Return [x, y] of the center of cell containing provided text 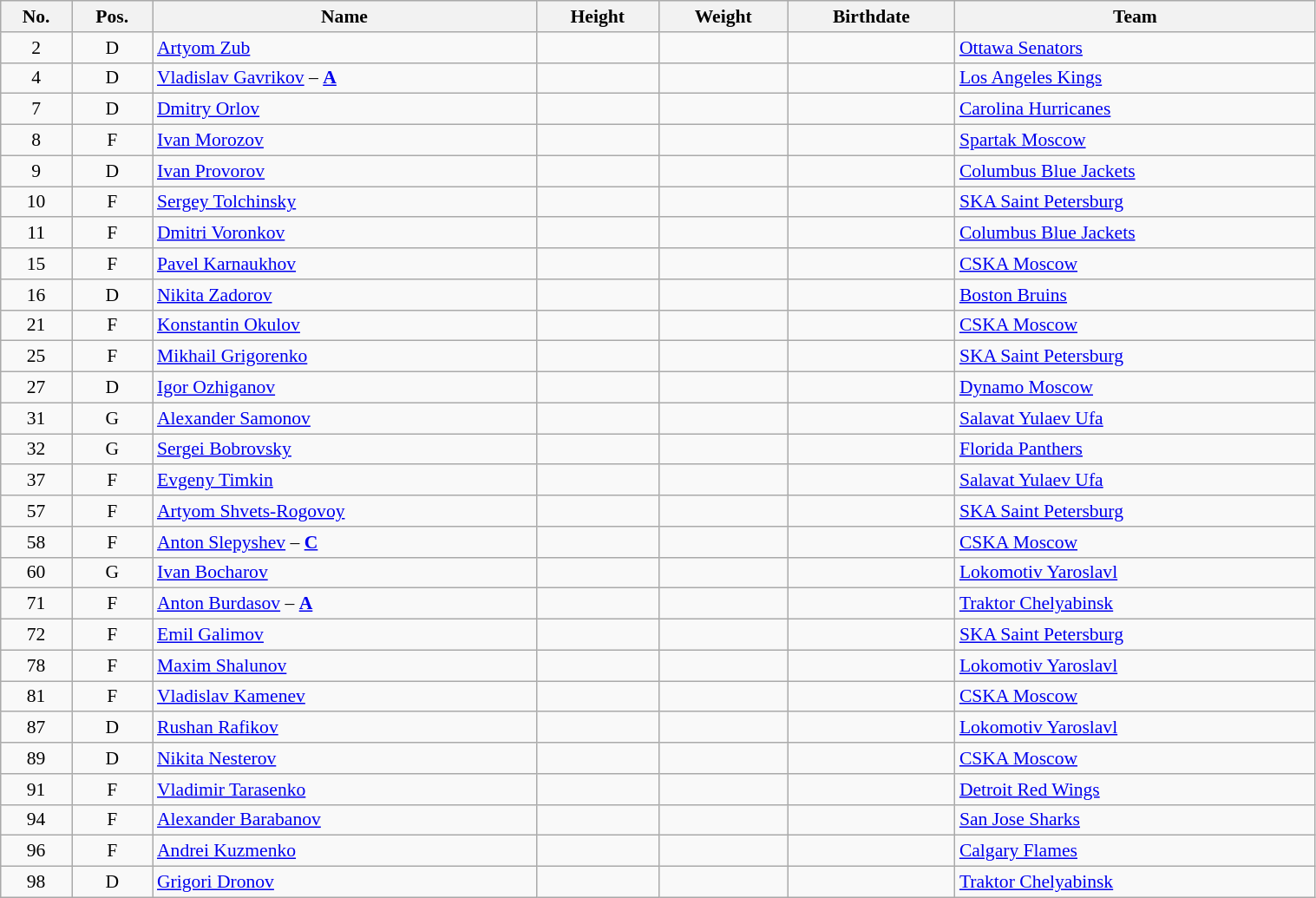
11 [36, 233]
Nikita Nesterov [344, 758]
72 [36, 635]
Detroit Red Wings [1135, 790]
Dmitri Voronkov [344, 233]
87 [36, 728]
21 [36, 325]
Artyom Shvets-Rogovoy [344, 511]
91 [36, 790]
Los Angeles Kings [1135, 78]
San Jose Sharks [1135, 820]
Ivan Morozov [344, 141]
Birthdate [871, 16]
10 [36, 202]
Evgeny Timkin [344, 481]
Calgary Flames [1135, 851]
Pavel Karnaukhov [344, 264]
Carolina Hurricanes [1135, 109]
57 [36, 511]
Vladimir Tarasenko [344, 790]
Spartak Moscow [1135, 141]
Team [1135, 16]
58 [36, 542]
96 [36, 851]
37 [36, 481]
Sergey Tolchinsky [344, 202]
Name [344, 16]
Alexander Samonov [344, 418]
31 [36, 418]
Sergei Bobrovsky [344, 449]
Weight [723, 16]
Konstantin Okulov [344, 325]
Artyom Zub [344, 48]
Anton Slepyshev – C [344, 542]
25 [36, 357]
Emil Galimov [344, 635]
71 [36, 604]
Rushan Rafikov [344, 728]
15 [36, 264]
Mikhail Grigorenko [344, 357]
81 [36, 697]
Ottawa Senators [1135, 48]
Anton Burdasov – A [344, 604]
Pos. [111, 16]
60 [36, 573]
98 [36, 882]
Andrei Kuzmenko [344, 851]
Ivan Provorov [344, 171]
2 [36, 48]
7 [36, 109]
9 [36, 171]
4 [36, 78]
27 [36, 388]
Ivan Bocharov [344, 573]
8 [36, 141]
94 [36, 820]
Igor Ozhiganov [344, 388]
Dmitry Orlov [344, 109]
Dynamo Moscow [1135, 388]
Vladislav Gavrikov – A [344, 78]
16 [36, 295]
Height [597, 16]
Grigori Dronov [344, 882]
78 [36, 665]
Alexander Barabanov [344, 820]
89 [36, 758]
No. [36, 16]
Florida Panthers [1135, 449]
Boston Bruins [1135, 295]
Nikita Zadorov [344, 295]
32 [36, 449]
Maxim Shalunov [344, 665]
Vladislav Kamenev [344, 697]
